Extract the (x, y) coordinate from the center of the cell holding the provided text.  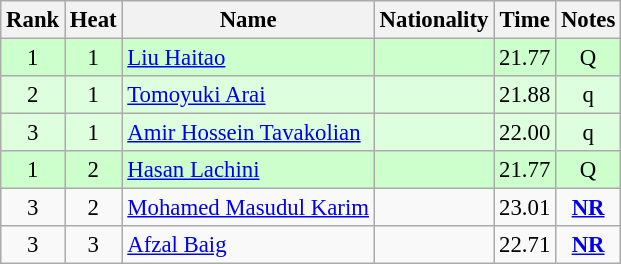
21.88 (525, 95)
Afzal Baig (248, 245)
Mohamed Masudul Karim (248, 208)
Hasan Lachini (248, 170)
23.01 (525, 208)
Time (525, 20)
22.71 (525, 245)
Tomoyuki Arai (248, 95)
Nationality (434, 20)
Amir Hossein Tavakolian (248, 133)
Rank (33, 20)
Liu Haitao (248, 58)
Name (248, 20)
Heat (94, 20)
Notes (588, 20)
22.00 (525, 133)
